Return the [x, y] coordinate for the center point of the cell that contains the specified text.  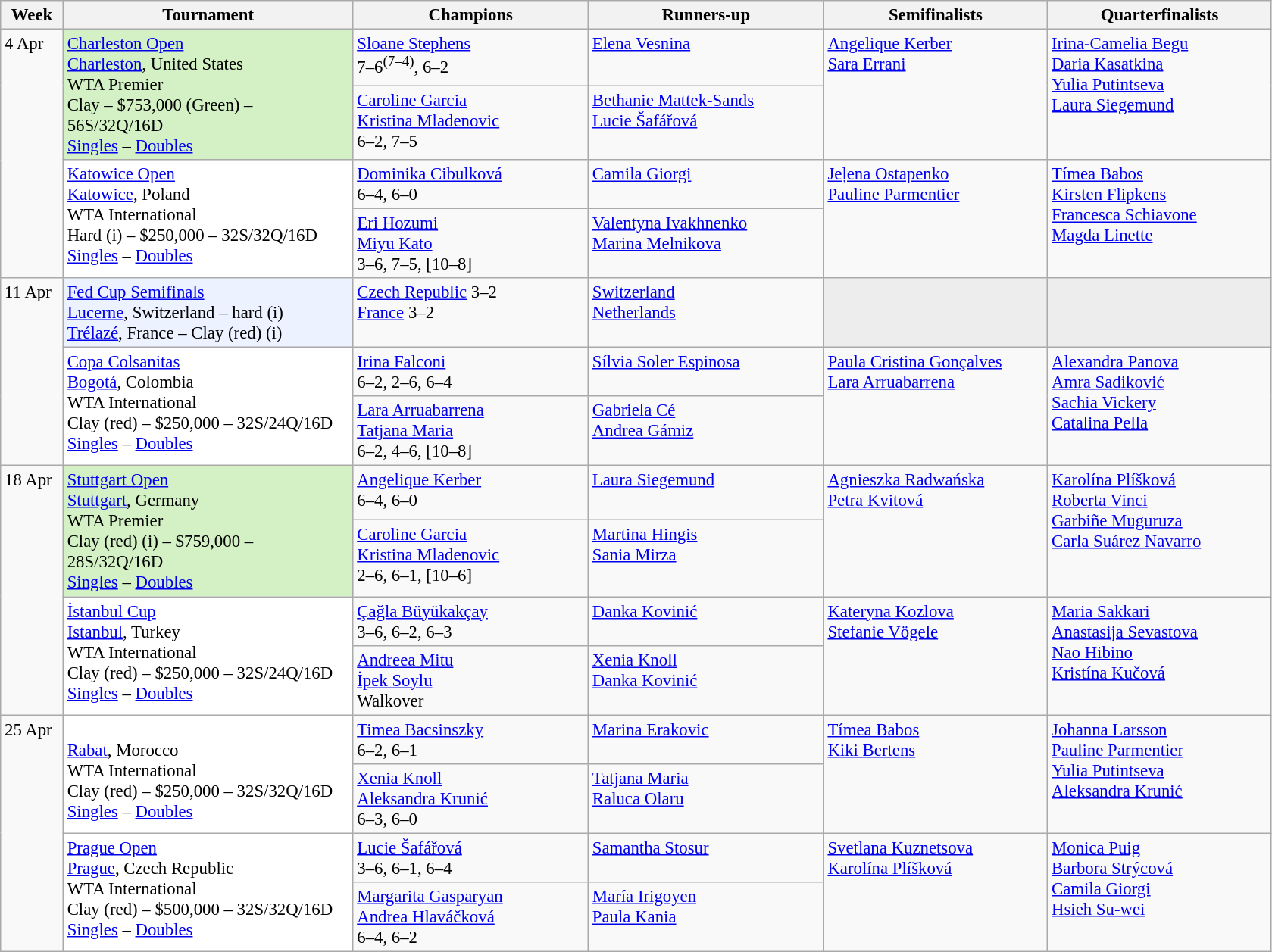
Xenia Knoll Aleksandra Krunić6–3, 6–0 [471, 798]
Margarita Gasparyan Andrea Hlaváčková6–4, 6–2 [471, 917]
Fed Cup SemifinalsLucerne, Switzerland – hard (i)Trélazé, France – Clay (red) (i) [208, 313]
Copa Colsanitas Bogotá, ColombiaWTA InternationalClay (red) – $250,000 – 32S/24Q/16DSingles – Doubles [208, 407]
Tímea Babos Kiki Bertens [936, 774]
Katowice Open Katowice, PolandWTA InternationalHard (i) – $250,000 – 32S/32Q/16DSingles – Doubles [208, 219]
Monica Puig Barbora Strýcová Camila Giorgi Hsieh Su-wei [1160, 892]
Laura Siegemund [706, 492]
María Irigoyen Paula Kania [706, 917]
Rabat, MoroccoWTA InternationalClay (red) – $250,000 – 32S/32Q/16DSingles – Doubles [208, 774]
Quarterfinalists [1160, 15]
Martina Hingis Sania Mirza [706, 557]
Caroline Garcia Kristina Mladenovic6–2, 7–5 [471, 123]
Marina Erakovic [706, 739]
Lucie Šafářová3–6, 6–1, 6–4 [471, 857]
Elena Vesnina [706, 58]
Bethanie Mattek-Sands Lucie Šafářová [706, 123]
Lara Arruabarrena Tatjana Maria6–2, 4–6, [10–8] [471, 432]
Xenia Knoll Danka Kovinić [706, 680]
Sloane Stephens 7–6(7–4), 6–2 [471, 58]
Tímea Babos Kirsten Flipkens Francesca Schiavone Magda Linette [1160, 219]
Champions [471, 15]
Andreea Mitu İpek SoyluWalkover [471, 680]
İstanbul Cup Istanbul, TurkeyWTA InternationalClay (red) – $250,000 – 32S/24Q/16DSingles – Doubles [208, 656]
Kateryna Kozlova Stefanie Vögele [936, 656]
Angelique Kerber6–4, 6–0 [471, 492]
Tatjana Maria Raluca Olaru [706, 798]
Gabriela Cé Andrea Gámiz [706, 432]
Angelique Kerber Sara Errani [936, 95]
Timea Bacsinszky6–2, 6–1 [471, 739]
Prague Open Prague, Czech RepublicWTA InternationalClay (red) – $500,000 – 32S/32Q/16DSingles – Doubles [208, 892]
Danka Kovinić [706, 621]
Johanna Larsson Pauline Parmentier Yulia Putintseva Aleksandra Krunić [1160, 774]
11 Apr [32, 372]
Irina-Camelia Begu Daria Kasatkina Yulia Putintseva Laura Siegemund [1160, 95]
25 Apr [32, 833]
Camila Giorgi [706, 185]
Charleston Open Charleston, United StatesWTA PremierClay – $753,000 (Green) – 56S/32Q/16DSingles – Doubles [208, 95]
Semifinalists [936, 15]
Çağla Büyükakçay3–6, 6–2, 6–3 [471, 621]
Svetlana Kuznetsova Karolína Plíšková [936, 892]
Switzerland Netherlands [706, 313]
4 Apr [32, 155]
Runners-up [706, 15]
Samantha Stosur [706, 857]
Agnieszka Radwańska Petra Kvitová [936, 532]
Alexandra Panova Amra Sadiković Sachia Vickery Catalina Pella [1160, 407]
Stuttgart Open Stuttgart, GermanyWTA PremierClay (red) (i) – $759,000 – 28S/32Q/16DSingles – Doubles [208, 532]
Eri Hozumi Miyu Kato3–6, 7–5, [10–8] [471, 244]
Caroline Garcia Kristina Mladenovic2–6, 6–1, [10–6] [471, 557]
Irina Falconi 6–2, 2–6, 6–4 [471, 373]
18 Apr [32, 591]
Paula Cristina Gonçalves Lara Arruabarrena [936, 407]
Maria Sakkari Anastasija Sevastova Nao Hibino Kristína Kučová [1160, 656]
Week [32, 15]
Karolína Plíšková Roberta Vinci Garbiñe Muguruza Carla Suárez Navarro [1160, 532]
Sílvia Soler Espinosa [706, 373]
Jeļena Ostapenko Pauline Parmentier [936, 219]
Dominika Cibulková 6–4, 6–0 [471, 185]
Czech Republic 3–2 France 3–2 [471, 313]
Valentyna Ivakhnenko Marina Melnikova [706, 244]
Tournament [208, 15]
